Return the [x, y] coordinate for the center point of the cell that contains the specified text.  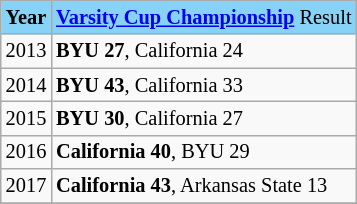
California 43, Arkansas State 13 [204, 186]
Year [26, 17]
2017 [26, 186]
2016 [26, 152]
BYU 30, California 27 [204, 118]
2015 [26, 118]
BYU 27, California 24 [204, 51]
Varsity Cup Championship Result [204, 17]
BYU 43, California 33 [204, 85]
2014 [26, 85]
California 40, BYU 29 [204, 152]
2013 [26, 51]
